Scan for the cell matching the given text and deliver its (X, Y) coordinate at center. 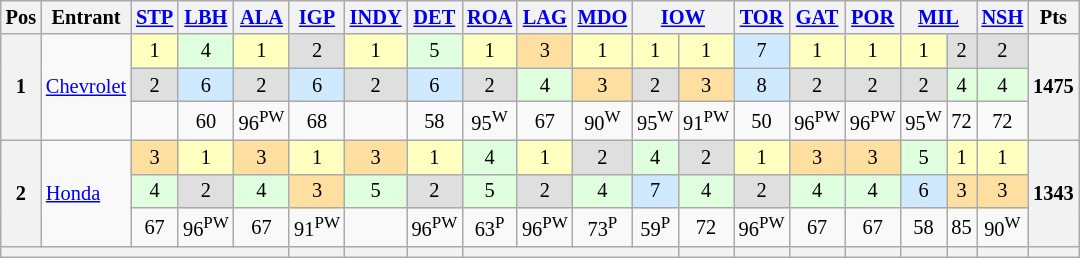
Chevrolet (86, 87)
68 (317, 120)
8 (762, 85)
Pts (1053, 17)
59P (655, 228)
50 (762, 120)
MDO (603, 17)
NSH (1003, 17)
MIL (938, 17)
POR (873, 17)
LAG (545, 17)
GAT (817, 17)
IGP (317, 17)
INDY (376, 17)
ALA (262, 17)
Entrant (86, 17)
Pos (21, 17)
63P (490, 228)
73P (603, 228)
60 (206, 120)
IOW (683, 17)
DET (435, 17)
STP (154, 17)
1475 (1053, 87)
LBH (206, 17)
85 (962, 228)
TOR (762, 17)
ROA (490, 17)
1343 (1053, 193)
Honda (86, 193)
